Return the [X, Y] coordinate for the center point of the cell that contains the specified text.  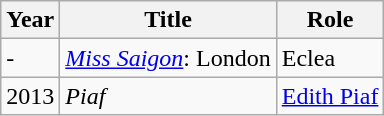
Title [168, 20]
Eclea [330, 58]
Year [30, 20]
Role [330, 20]
Piaf [168, 96]
- [30, 58]
Edith Piaf [330, 96]
Miss Saigon: London [168, 58]
2013 [30, 96]
